Extract the [x, y] coordinate from the center of the cell holding the provided text.  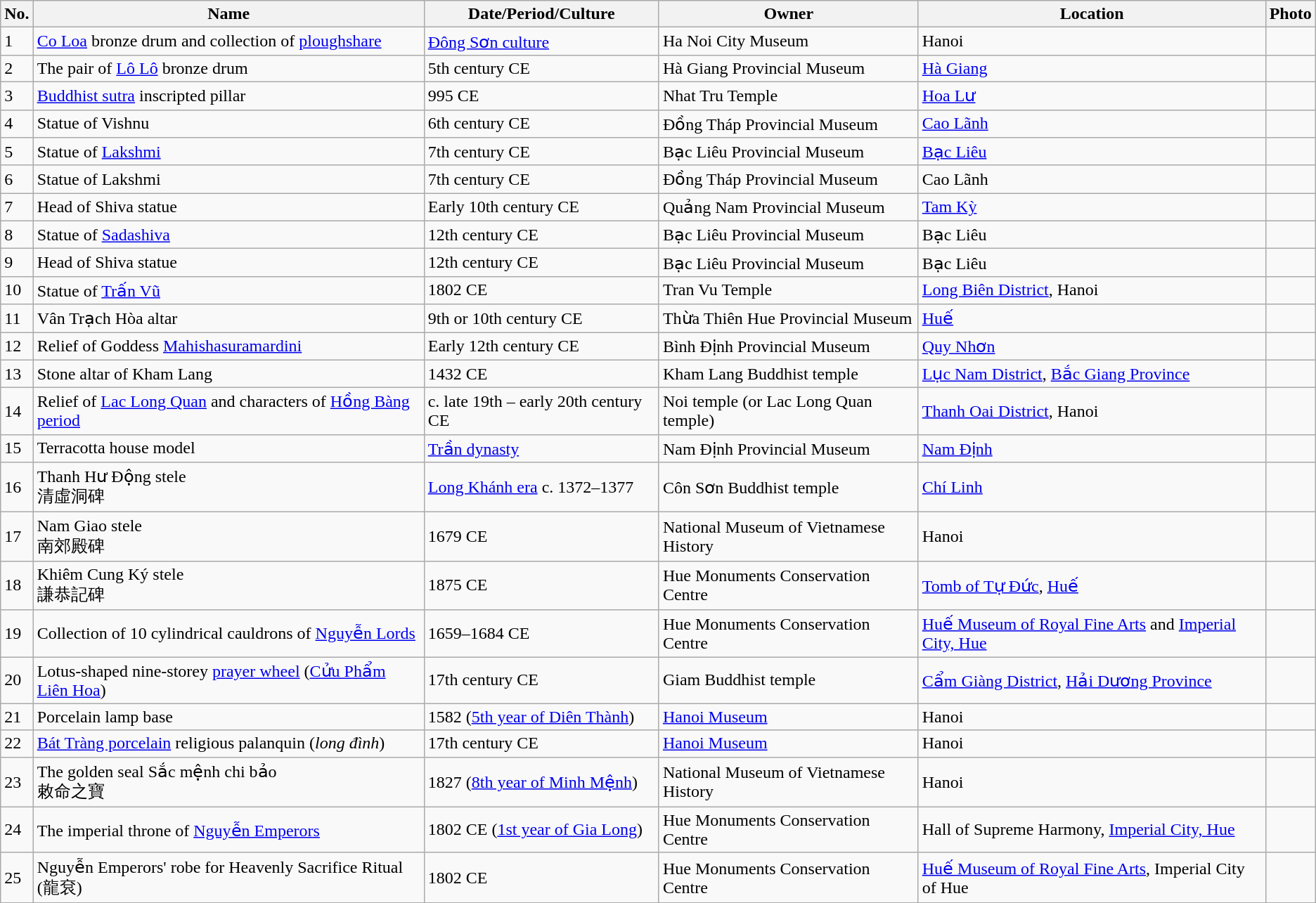
Collection of 10 cylindrical cauldrons of Nguyễn Lords [228, 634]
Lotus-shaped nine-storey prayer wheel (Cửu Phẩm Liên Hoa) [228, 680]
6 [17, 179]
Relief of Goddess Mahishasuramardini [228, 346]
c. late 19th – early 20th century CE [541, 412]
Lục Nam District, Bắc Giang Province [1092, 374]
1679 CE [541, 537]
Cẩm Giàng District, Hải Dương Province [1092, 680]
Early 12th century CE [541, 346]
18 [17, 585]
8 [17, 235]
1802 CE (1st year of Gia Long) [541, 829]
Trần dynasty [541, 448]
Hall of Supreme Harmony, Imperial City, Hue [1092, 829]
Thanh Hư Động stele清虛洞碑 [228, 488]
Quảng Nam Provincial Museum [789, 207]
Long Khánh era c. 1372–1377 [541, 488]
24 [17, 829]
25 [17, 877]
Côn Sơn Buddhist temple [789, 488]
The imperial throne of Nguyễn Emperors [228, 829]
2 [17, 68]
Statue of Trấn Vũ [228, 290]
23 [17, 781]
Tomb of Tự Đức, Huế [1092, 585]
Nam Giao stele南郊殿碑 [228, 537]
No. [17, 14]
1582 (5th year of Diên Thành) [541, 717]
21 [17, 717]
Thanh Oai District, Hanoi [1092, 412]
Tam Kỳ [1092, 207]
Statue of Vishnu [228, 124]
Nhat Tru Temple [789, 96]
Nam Định Provincial Museum [789, 448]
Ha Noi City Museum [789, 41]
17 [17, 537]
Hoa Lư [1092, 96]
Giam Buddhist temple [789, 680]
Quy Nhơn [1092, 346]
22 [17, 743]
Stone altar of Kham Lang [228, 374]
9 [17, 263]
Hà Giang [1092, 68]
Terracotta house model [228, 448]
995 CE [541, 96]
Statue of Sadashiva [228, 235]
5 [17, 152]
Tran Vu Temple [789, 290]
The pair of Lô Lô bronze drum [228, 68]
14 [17, 412]
Early 10th century CE [541, 207]
Vân Trạch Hòa altar [228, 318]
Photo [1291, 14]
13 [17, 374]
Noi temple (or Lac Long Quan temple) [789, 412]
Huế [1092, 318]
16 [17, 488]
1875 CE [541, 585]
Porcelain lamp base [228, 717]
1827 (8th year of Minh Mệnh) [541, 781]
Bát Tràng porcelain religious palanquin (long đình) [228, 743]
Location [1092, 14]
1 [17, 41]
Relief of Lac Long Quan and characters of Hồng Bàng period [228, 412]
Date/Period/Culture [541, 14]
3 [17, 96]
Nam Định [1092, 448]
Huế Museum of Royal Fine Arts and Imperial City, Hue [1092, 634]
Long Biên District, Hanoi [1092, 290]
9th or 10th century CE [541, 318]
Kham Lang Buddhist temple [789, 374]
19 [17, 634]
Name [228, 14]
Huế Museum of Royal Fine Arts, Imperial City of Hue [1092, 877]
12 [17, 346]
Buddhist sutra inscripted pillar [228, 96]
Chí Linh [1092, 488]
Hà Giang Provincial Museum [789, 68]
15 [17, 448]
5th century CE [541, 68]
Thừa Thiên Hue Provincial Museum [789, 318]
20 [17, 680]
Bình Định Provincial Museum [789, 346]
6th century CE [541, 124]
7 [17, 207]
Khiêm Cung Ký stele謙恭記碑 [228, 585]
The golden seal Sắc mệnh chi bảo敕命之寶 [228, 781]
10 [17, 290]
1659–1684 CE [541, 634]
Owner [789, 14]
4 [17, 124]
Co Loa bronze drum and collection of ploughshare [228, 41]
Nguyễn Emperors' robe for Heavenly Sacrifice Ritual (龍袞) [228, 877]
1432 CE [541, 374]
Đông Sơn culture [541, 41]
11 [17, 318]
